Provide the (x, y) coordinate of the cell's center where the given text is located.  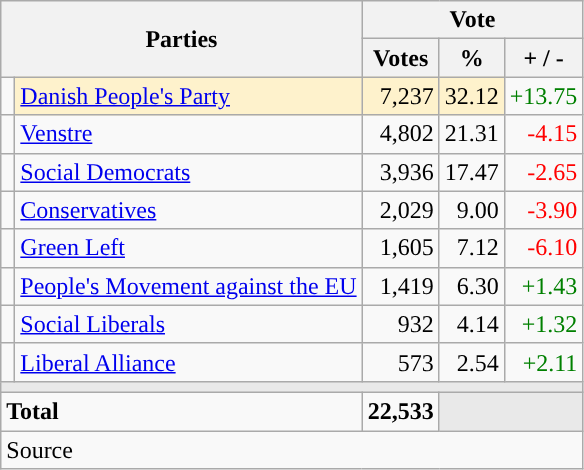
+1.43 (544, 286)
-2.65 (544, 172)
32.12 (472, 96)
21.31 (472, 134)
-6.10 (544, 248)
+ / - (544, 58)
+1.32 (544, 324)
17.47 (472, 172)
Votes (400, 58)
Liberal Alliance (188, 362)
6.30 (472, 286)
22,533 (400, 411)
-3.90 (544, 210)
Social Liberals (188, 324)
Conservatives (188, 210)
Danish People's Party (188, 96)
People's Movement against the EU (188, 286)
Venstre (188, 134)
4,802 (400, 134)
+2.11 (544, 362)
573 (400, 362)
% (472, 58)
-4.15 (544, 134)
Green Left (188, 248)
932 (400, 324)
Source (292, 449)
+13.75 (544, 96)
Social Democrats (188, 172)
2.54 (472, 362)
2,029 (400, 210)
Total (182, 411)
7,237 (400, 96)
1,419 (400, 286)
3,936 (400, 172)
7.12 (472, 248)
4.14 (472, 324)
Parties (182, 39)
Vote (472, 20)
9.00 (472, 210)
1,605 (400, 248)
